Identify which cell holds the provided text, then report its [x, y] central coordinate. 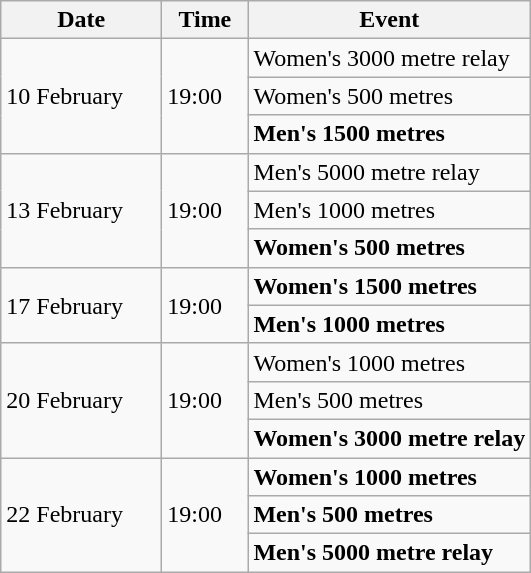
22 February [82, 515]
Time [205, 20]
20 February [82, 400]
Men's 1500 metres [390, 134]
13 February [82, 210]
Event [390, 20]
10 February [82, 96]
Women's 1500 metres [390, 286]
17 February [82, 305]
Date [82, 20]
